Search for the cell housing the specified text and yield its [x, y] center coordinate. 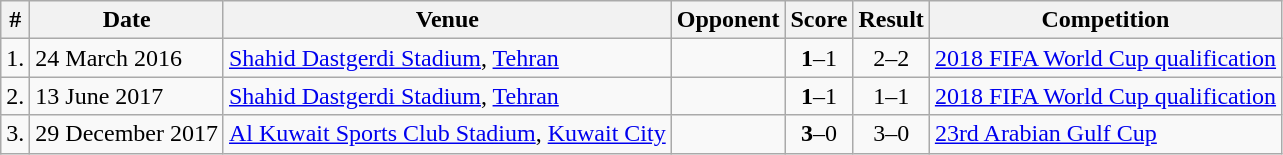
Competition [1105, 20]
24 March 2016 [127, 58]
Date [127, 20]
1. [16, 58]
2. [16, 96]
13 June 2017 [127, 96]
Score [819, 20]
Opponent [728, 20]
# [16, 20]
23rd Arabian Gulf Cup [1105, 134]
3. [16, 134]
Venue [447, 20]
29 December 2017 [127, 134]
Result [891, 20]
2–2 [891, 58]
Al Kuwait Sports Club Stadium, Kuwait City [447, 134]
